Pinpoint the cell where the given text exists, returning its [x, y] midpoint coordinate. 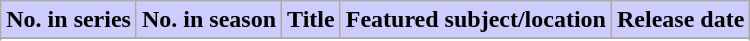
No. in season [208, 20]
No. in series [69, 20]
Featured subject/location [476, 20]
Release date [680, 20]
Title [312, 20]
